Locate the cell with the specified text and output its (X, Y) center coordinate. 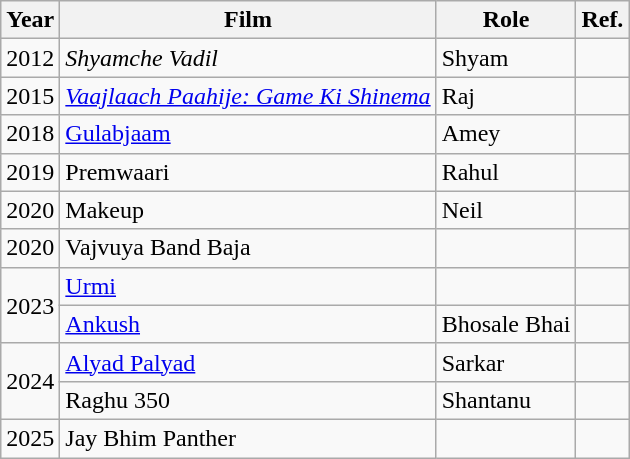
Gulabjaam (248, 134)
2023 (30, 305)
Bhosale Bhai (506, 324)
Year (30, 20)
Raghu 350 (248, 400)
Vaajlaach Paahije: Game Ki Shinema (248, 96)
Ref. (602, 20)
Sarkar (506, 362)
Makeup (248, 210)
Premwaari (248, 172)
2025 (30, 438)
2024 (30, 381)
2012 (30, 58)
Shyam (506, 58)
Urmi (248, 286)
2015 (30, 96)
2019 (30, 172)
Shantanu (506, 400)
Vajvuya Band Baja (248, 248)
Amey (506, 134)
Role (506, 20)
Neil (506, 210)
Rahul (506, 172)
Film (248, 20)
Jay Bhim Panther (248, 438)
2018 (30, 134)
Ankush (248, 324)
Alyad Palyad (248, 362)
Shyamche Vadil (248, 58)
Raj (506, 96)
